Return [X, Y] of the center of cell containing provided text 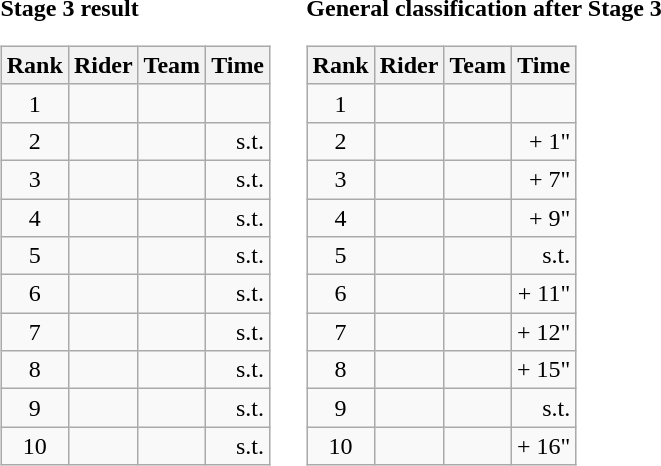
+ 7" [543, 179]
+ 12" [543, 332]
+ 15" [543, 370]
+ 11" [543, 294]
+ 16" [543, 446]
+ 9" [543, 217]
+ 1" [543, 141]
